Capture the cell that displays the provided text and extract its [X, Y] central coordinate. 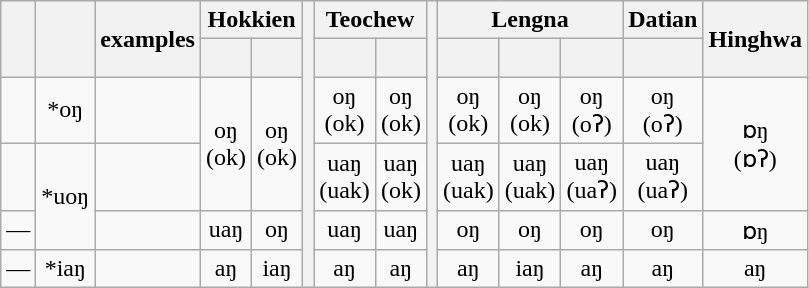
Hinghwa [755, 39]
Hokkien [251, 20]
Teochew [370, 20]
*uoŋ [66, 196]
*iaŋ [66, 269]
ɒŋ(ɒʔ) [755, 144]
Lengna [530, 20]
*oŋ [66, 110]
ɒŋ [755, 230]
Datian [663, 20]
uaŋ(ok) [400, 176]
examples [148, 39]
